From the cell containing the given text, extract its center point as [X, Y] coordinate. 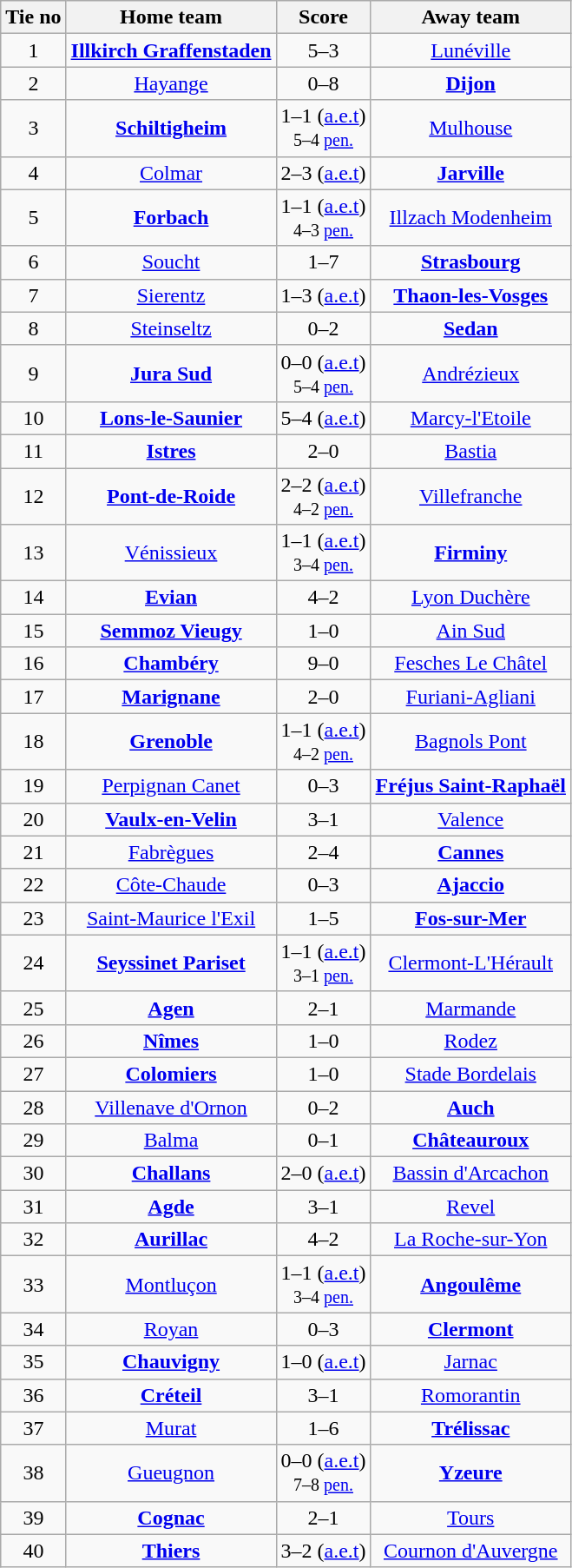
29 [33, 1141]
28 [33, 1108]
15 [33, 631]
Perpignan Canet [171, 786]
La Roche-sur-Yon [470, 1240]
5–4 (a.e.t) [323, 418]
1–3 (a.e.t) [323, 295]
Colmar [171, 173]
16 [33, 664]
0–1 [323, 1141]
1–7 [323, 262]
Valence [470, 819]
1–6 [323, 1428]
Sedan [470, 328]
30 [33, 1174]
20 [33, 819]
Marcy-l'Etoile [470, 418]
Murat [171, 1428]
Mulhouse [470, 129]
Châteauroux [470, 1141]
34 [33, 1329]
Furiani-Agliani [470, 697]
Jura Sud [171, 374]
Tie no [33, 17]
Ajaccio [470, 885]
Stade Bordelais [470, 1074]
Vaulx-en-Velin [171, 819]
Chambéry [171, 664]
Schiltigheim [171, 129]
Lyon Duchère [470, 598]
Fréjus Saint-Raphaël [470, 786]
35 [33, 1362]
Cognac [171, 1518]
Lons-le-Saunier [171, 418]
11 [33, 451]
8 [33, 328]
Illkirch Graffenstaden [171, 50]
Saint-Maurice l'Exil [171, 918]
9 [33, 374]
Sierentz [171, 295]
Aurillac [171, 1240]
1–5 [323, 918]
Agde [171, 1207]
Andrézieux [470, 374]
Montluçon [171, 1284]
32 [33, 1240]
1–1 (a.e.t)4–3 pen. [323, 217]
1–1 (a.e.t)3–1 pen. [323, 963]
Colomiers [171, 1074]
Villenave d'Ornon [171, 1108]
Côte-Chaude [171, 885]
Clermont [470, 1329]
Bassin d'Arcachon [470, 1174]
9–0 [323, 664]
1–1 (a.e.t)5–4 pen. [323, 129]
25 [33, 1008]
Marmande [470, 1008]
Grenoble [171, 742]
36 [33, 1395]
Agen [171, 1008]
Bastia [470, 451]
37 [33, 1428]
Jarville [470, 173]
2–2 (a.e.t)4–2 pen. [323, 495]
Evian [171, 598]
12 [33, 495]
18 [33, 742]
39 [33, 1518]
1–1 (a.e.t)4–2 pen. [323, 742]
Dijon [470, 83]
Thaon-les-Vosges [470, 295]
Bagnols Pont [470, 742]
Rodez [470, 1041]
40 [33, 1551]
3–2 (a.e.t) [323, 1551]
Score [323, 17]
7 [33, 295]
Trélissac [470, 1428]
6 [33, 262]
Lunéville [470, 50]
Seyssinet Pariset [171, 963]
Vénissieux [171, 552]
Strasbourg [470, 262]
Istres [171, 451]
Cannes [470, 852]
Ain Sud [470, 631]
Royan [171, 1329]
13 [33, 552]
Gueugnon [171, 1473]
Challans [171, 1174]
1–0 (a.e.t) [323, 1362]
23 [33, 918]
Créteil [171, 1395]
Soucht [171, 262]
17 [33, 697]
Balma [171, 1141]
Tours [470, 1518]
Angoulême [470, 1284]
4 [33, 173]
26 [33, 1041]
Firminy [470, 552]
Hayange [171, 83]
Pont-de-Roide [171, 495]
0–0 (a.e.t)7–8 pen. [323, 1473]
33 [33, 1284]
Steinseltz [171, 328]
2–4 [323, 852]
2 [33, 83]
0–8 [323, 83]
2–0 (a.e.t) [323, 1174]
Fabrègues [171, 852]
Yzeure [470, 1473]
22 [33, 885]
3 [33, 129]
Forbach [171, 217]
14 [33, 598]
Away team [470, 17]
Villefranche [470, 495]
Jarnac [470, 1362]
5–3 [323, 50]
2–3 (a.e.t) [323, 173]
10 [33, 418]
38 [33, 1473]
Marignane [171, 697]
Semmoz Vieugy [171, 631]
27 [33, 1074]
Home team [171, 17]
Chauvigny [171, 1362]
Romorantin [470, 1395]
Thiers [171, 1551]
Auch [470, 1108]
Clermont-L'Hérault [470, 963]
19 [33, 786]
31 [33, 1207]
Fos-sur-Mer [470, 918]
Nîmes [171, 1041]
21 [33, 852]
24 [33, 963]
Fesches Le Châtel [470, 664]
1 [33, 50]
5 [33, 217]
Revel [470, 1207]
Illzach Modenheim [470, 217]
Cournon d'Auvergne [470, 1551]
0–0 (a.e.t)5–4 pen. [323, 374]
